Return (x, y) of the center of cell containing provided text 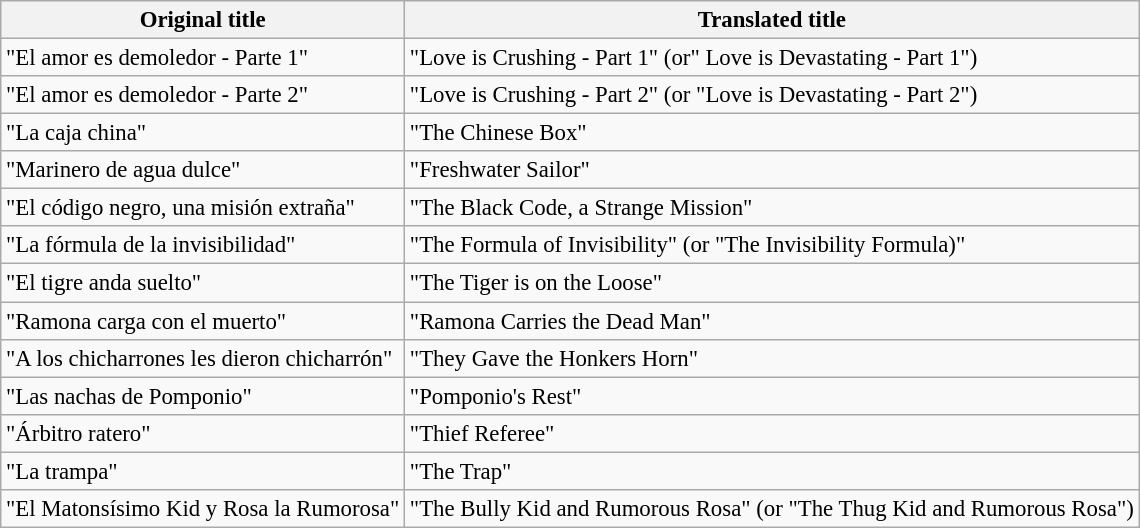
"The Trap" (772, 471)
"El código negro, una misión extraña" (203, 208)
"They Gave the Honkers Horn" (772, 358)
"Ramona carga con el muerto" (203, 321)
"Las nachas de Pomponio" (203, 396)
"El amor es demoledor - Parte 2" (203, 95)
"Love is Crushing - Part 1" (or" Love is Devastating - Part 1") (772, 58)
"El Matonsísimo Kid y Rosa la Rumorosa" (203, 509)
"Thief Referee" (772, 433)
"Ramona Carries the Dead Man" (772, 321)
"Freshwater Sailor" (772, 170)
Translated title (772, 20)
"The Formula of Invisibility" (or "The Invisibility Formula)" (772, 245)
"The Tiger is on the Loose" (772, 283)
"The Bully Kid and Rumorous Rosa" (or "The Thug Kid and Rumorous Rosa") (772, 509)
"Árbitro ratero" (203, 433)
"La fórmula de la invisibilidad" (203, 245)
"La trampa" (203, 471)
"Marinero de agua dulce" (203, 170)
"Pomponio's Rest" (772, 396)
"El amor es demoledor - Parte 1" (203, 58)
"A los chicharrones les dieron chicharrón" (203, 358)
"Love is Crushing - Part 2" (or "Love is Devastating - Part 2") (772, 95)
"La caja china" (203, 133)
"The Chinese Box" (772, 133)
"El tigre anda suelto" (203, 283)
Original title (203, 20)
"The Black Code, a Strange Mission" (772, 208)
